Pinpoint the cell where the given text exists, returning its [x, y] midpoint coordinate. 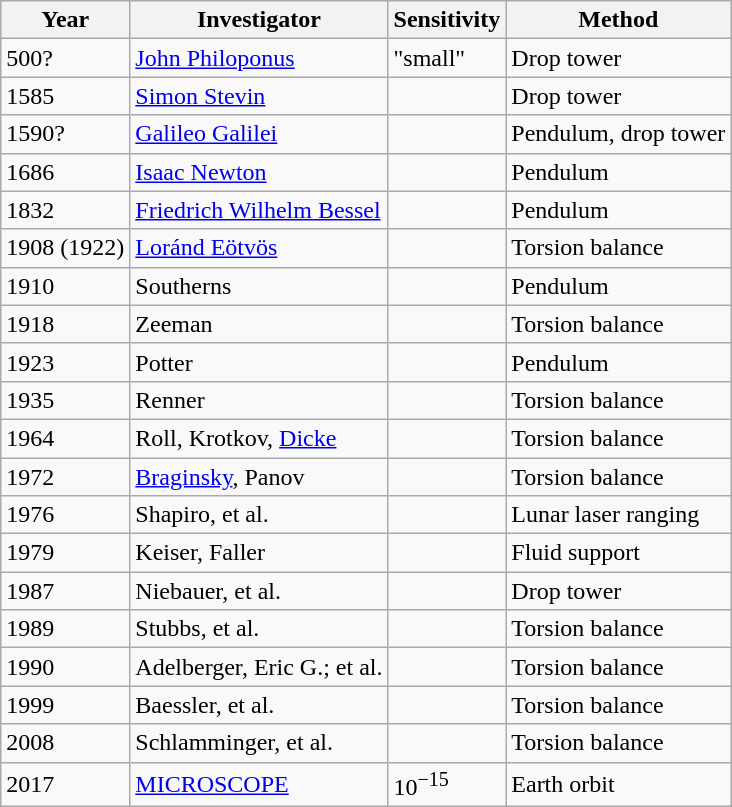
Niebauer, et al. [259, 591]
Earth orbit [618, 784]
Pendulum, drop tower [618, 134]
Loránd Eötvös [259, 248]
Sensitivity [447, 20]
1990 [66, 667]
Zeeman [259, 324]
1686 [66, 172]
1989 [66, 629]
1999 [66, 705]
Schlamminger, et al. [259, 743]
Roll, Krotkov, Dicke [259, 438]
"small" [447, 58]
1979 [66, 553]
Method [618, 20]
Lunar laser ranging [618, 515]
1585 [66, 96]
Potter [259, 362]
Galileo Galilei [259, 134]
Renner [259, 400]
Stubbs, et al. [259, 629]
2017 [66, 784]
1908 (1922) [66, 248]
1987 [66, 591]
Braginsky, Panov [259, 477]
1972 [66, 477]
Shapiro, et al. [259, 515]
Keiser, Faller [259, 553]
1590? [66, 134]
MICROSCOPE [259, 784]
1910 [66, 286]
1976 [66, 515]
1923 [66, 362]
Isaac Newton [259, 172]
Year [66, 20]
1964 [66, 438]
John Philoponus [259, 58]
Friedrich Wilhelm Bessel [259, 210]
Adelberger, Eric G.; et al. [259, 667]
10−15 [447, 784]
Fluid support [618, 553]
Baessler, et al. [259, 705]
Simon Stevin [259, 96]
1935 [66, 400]
1832 [66, 210]
1918 [66, 324]
Southerns [259, 286]
2008 [66, 743]
500? [66, 58]
Investigator [259, 20]
